Determine the [x, y] coordinate at the center of the cell enclosing the given text.  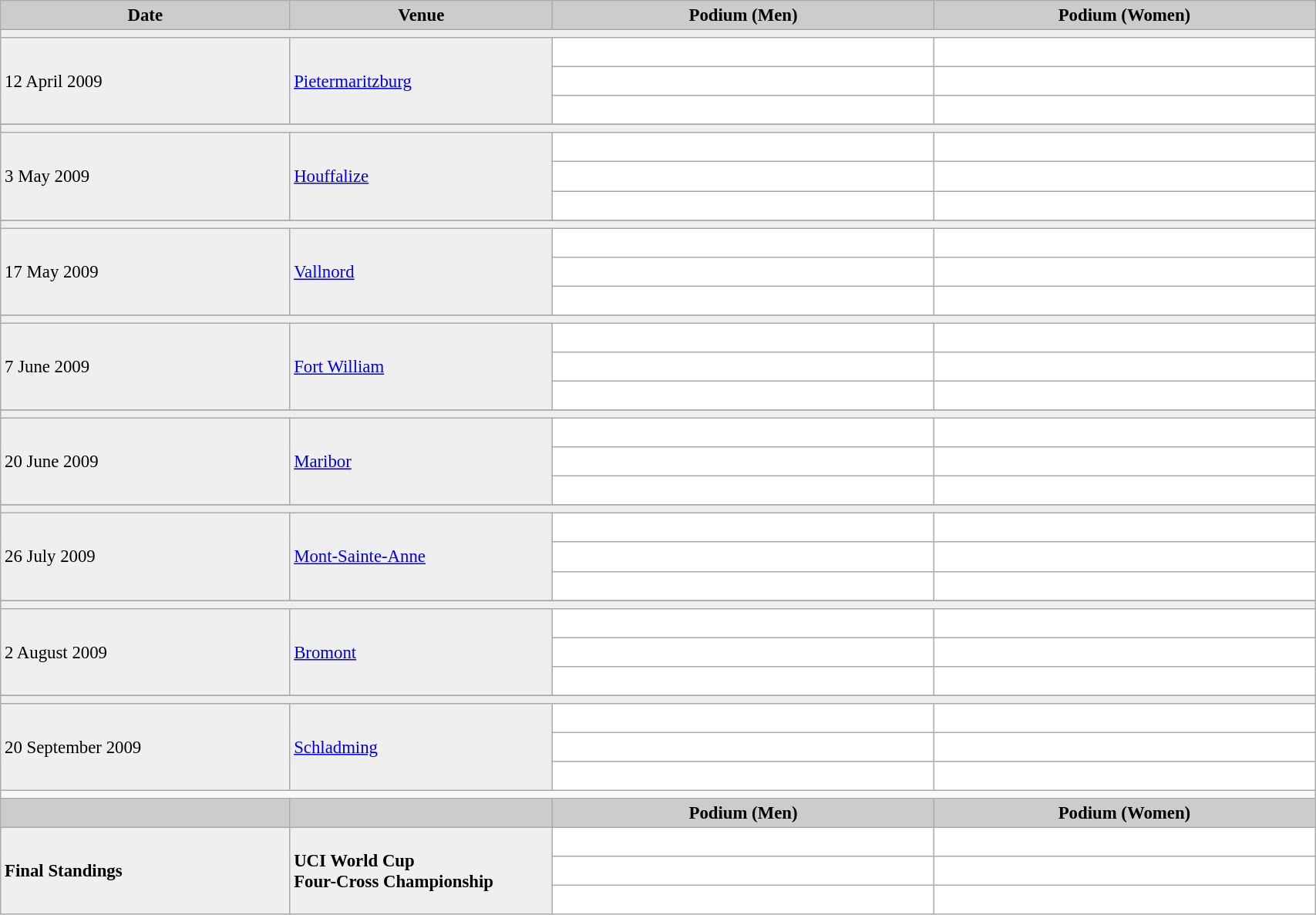
Schladming [421, 748]
26 July 2009 [145, 557]
Mont-Sainte-Anne [421, 557]
Houffalize [421, 176]
2 August 2009 [145, 652]
Date [145, 15]
20 September 2009 [145, 748]
12 April 2009 [145, 82]
Fort William [421, 367]
3 May 2009 [145, 176]
Final Standings [145, 871]
Venue [421, 15]
20 June 2009 [145, 463]
17 May 2009 [145, 271]
Bromont [421, 652]
Maribor [421, 463]
7 June 2009 [145, 367]
Pietermaritzburg [421, 82]
UCI World Cup Four-Cross Championship [421, 871]
Vallnord [421, 271]
